Capture the cell that displays the provided text and extract its (x, y) central coordinate. 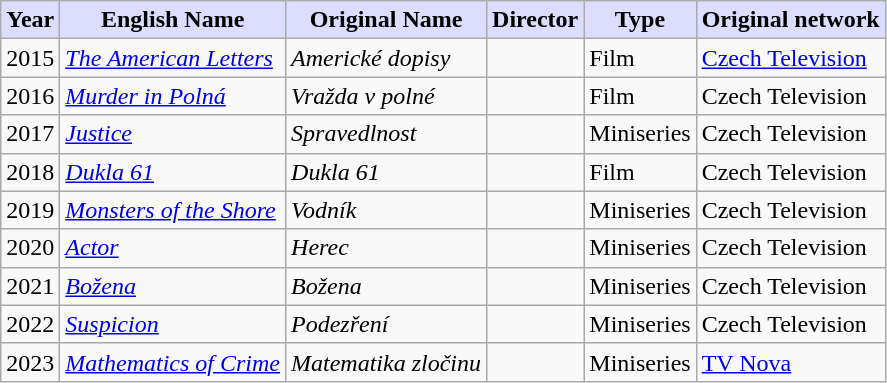
2022 (30, 324)
Vražda v polné (386, 96)
Original Name (386, 20)
Justice (173, 134)
Matematika zločinu (386, 362)
Spravedlnost (386, 134)
Monsters of the Shore (173, 210)
2016 (30, 96)
2023 (30, 362)
2017 (30, 134)
TV Nova (790, 362)
Type (640, 20)
English Name (173, 20)
2021 (30, 286)
Original network (790, 20)
Americké dopisy (386, 58)
The American Letters (173, 58)
Murder in Polná (173, 96)
Podezření (386, 324)
2015 (30, 58)
Vodník (386, 210)
2019 (30, 210)
2020 (30, 248)
Mathematics of Crime (173, 362)
Year (30, 20)
Herec (386, 248)
Director (536, 20)
2018 (30, 172)
Suspicion (173, 324)
Actor (173, 248)
